Locate the cell with the specified text and output its (x, y) center coordinate. 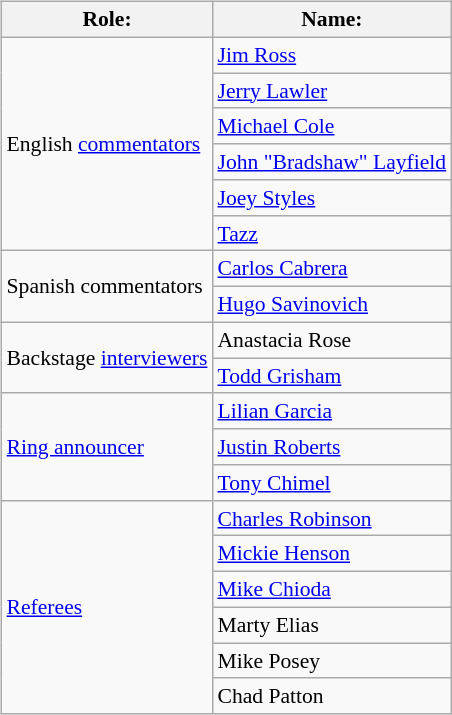
John "Bradshaw" Layfield (332, 162)
Justin Roberts (332, 447)
Spanish commentators (108, 286)
Mickie Henson (332, 554)
Joey Styles (332, 198)
English commentators (108, 144)
Mike Chioda (332, 590)
Jerry Lawler (332, 91)
Chad Patton (332, 696)
Ring announcer (108, 446)
Michael Cole (332, 126)
Lilian Garcia (332, 411)
Charles Robinson (332, 518)
Referees (108, 607)
Tazz (332, 233)
Role: (108, 20)
Backstage interviewers (108, 358)
Name: (332, 20)
Hugo Savinovich (332, 305)
Carlos Cabrera (332, 269)
Marty Elias (332, 625)
Anastacia Rose (332, 340)
Tony Chimel (332, 483)
Jim Ross (332, 55)
Todd Grisham (332, 376)
Mike Posey (332, 661)
